Find where the given text appears and provide that cell's center as (x, y) coordinate. 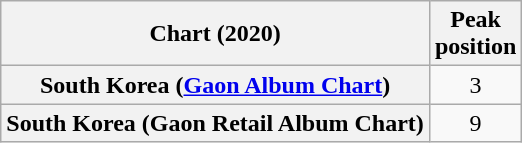
9 (475, 123)
Chart (2020) (216, 34)
South Korea (Gaon Album Chart) (216, 85)
Peakposition (475, 34)
South Korea (Gaon Retail Album Chart) (216, 123)
3 (475, 85)
